Identify which cell holds the provided text, then report its [x, y] central coordinate. 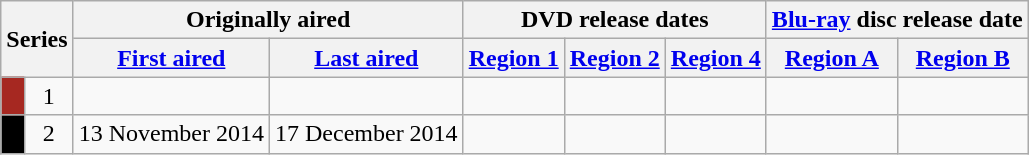
Blu-ray disc release date [897, 20]
Region 2 [614, 58]
2 [48, 134]
First aired [171, 58]
Region A [832, 58]
Region B [962, 58]
Region 4 [716, 58]
17 December 2014 [366, 134]
Originally aired [268, 20]
13 November 2014 [171, 134]
Last aired [366, 58]
DVD release dates [614, 20]
Series [37, 39]
1 [48, 96]
Region 1 [514, 58]
